Determine the (X, Y) coordinate at the center of the cell enclosing the given text.  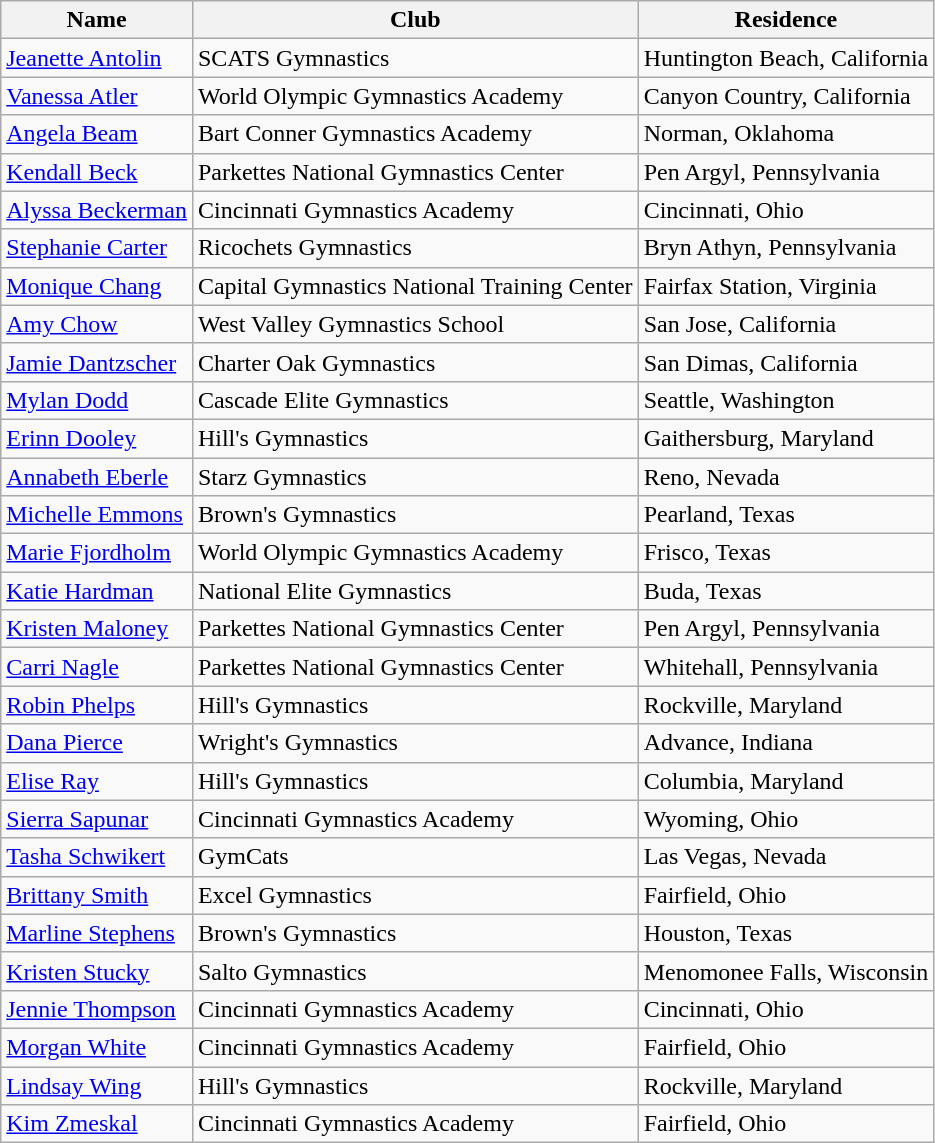
Sierra Sapunar (97, 819)
SCATS Gymnastics (415, 58)
Kristen Stucky (97, 971)
Huntington Beach, California (786, 58)
Lindsay Wing (97, 1085)
Jennie Thompson (97, 1009)
Morgan White (97, 1047)
Name (97, 20)
Kristen Maloney (97, 629)
Salto Gymnastics (415, 971)
Erinn Dooley (97, 438)
Jamie Dantzscher (97, 362)
Gaithersburg, Maryland (786, 438)
Jeanette Antolin (97, 58)
Pearland, Texas (786, 515)
Marline Stephens (97, 933)
Fairfax Station, Virginia (786, 286)
Bart Conner Gymnastics Academy (415, 134)
Wright's Gymnastics (415, 743)
Katie Hardman (97, 591)
Advance, Indiana (786, 743)
Wyoming, Ohio (786, 819)
Las Vegas, Nevada (786, 857)
Bryn Athyn, Pennsylvania (786, 248)
Ricochets Gymnastics (415, 248)
Kendall Beck (97, 172)
Starz Gymnastics (415, 477)
Elise Ray (97, 781)
Vanessa Atler (97, 96)
Kim Zmeskal (97, 1124)
Mylan Dodd (97, 400)
Angela Beam (97, 134)
Capital Gymnastics National Training Center (415, 286)
Alyssa Beckerman (97, 210)
Whitehall, Pennsylvania (786, 667)
Tasha Schwikert (97, 857)
Reno, Nevada (786, 477)
Stephanie Carter (97, 248)
Michelle Emmons (97, 515)
Norman, Oklahoma (786, 134)
Annabeth Eberle (97, 477)
National Elite Gymnastics (415, 591)
Frisco, Texas (786, 553)
San Dimas, California (786, 362)
Charter Oak Gymnastics (415, 362)
West Valley Gymnastics School (415, 324)
Cascade Elite Gymnastics (415, 400)
Buda, Texas (786, 591)
Marie Fjordholm (97, 553)
Club (415, 20)
Amy Chow (97, 324)
GymCats (415, 857)
San Jose, California (786, 324)
Houston, Texas (786, 933)
Monique Chang (97, 286)
Columbia, Maryland (786, 781)
Brittany Smith (97, 895)
Robin Phelps (97, 705)
Dana Pierce (97, 743)
Carri Nagle (97, 667)
Menomonee Falls, Wisconsin (786, 971)
Seattle, Washington (786, 400)
Canyon Country, California (786, 96)
Residence (786, 20)
Excel Gymnastics (415, 895)
